Find where the given text appears and provide that cell's center as (X, Y) coordinate. 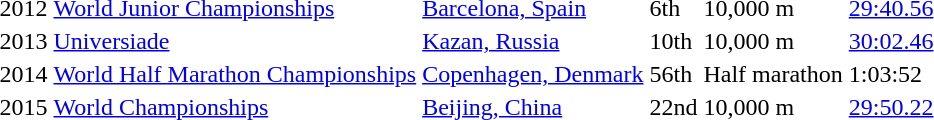
Kazan, Russia (533, 41)
Copenhagen, Denmark (533, 74)
Half marathon (773, 74)
10,000 m (773, 41)
10th (674, 41)
World Half Marathon Championships (235, 74)
56th (674, 74)
Universiade (235, 41)
